Determine the (x, y) coordinate at the center of the cell enclosing the given text.  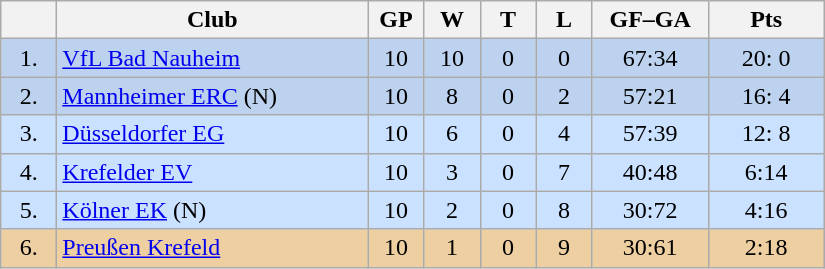
L (564, 20)
6:14 (766, 172)
Mannheimer ERC (N) (212, 96)
57:39 (650, 134)
9 (564, 248)
GF–GA (650, 20)
Düsseldorfer EG (212, 134)
2. (29, 96)
3 (452, 172)
4. (29, 172)
20: 0 (766, 58)
7 (564, 172)
GP (396, 20)
30:72 (650, 210)
57:21 (650, 96)
Kölner EK (N) (212, 210)
67:34 (650, 58)
12: 8 (766, 134)
Preußen Krefeld (212, 248)
6 (452, 134)
4 (564, 134)
16: 4 (766, 96)
T (508, 20)
30:61 (650, 248)
5. (29, 210)
2:18 (766, 248)
Krefelder EV (212, 172)
Pts (766, 20)
1 (452, 248)
40:48 (650, 172)
4:16 (766, 210)
Club (212, 20)
W (452, 20)
6. (29, 248)
VfL Bad Nauheim (212, 58)
1. (29, 58)
3. (29, 134)
